Return the [x, y] coordinate for the center point of the cell that contains the specified text.  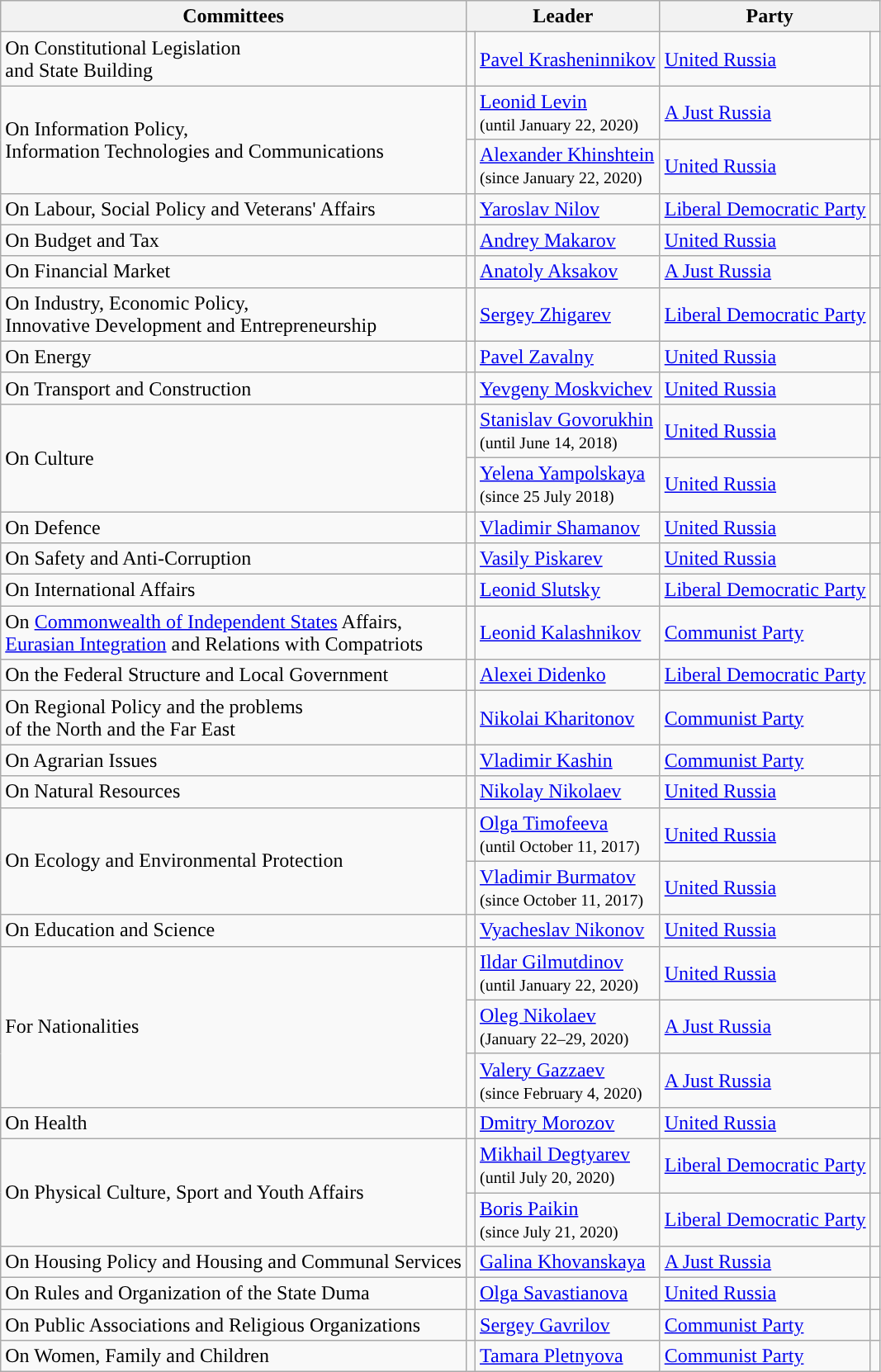
On Information Policy,Information Technologies and Communications [234, 140]
On Regional Policy and the problemsof the North and the Far East [234, 718]
On Rules and Organization of the State Duma [234, 1294]
Mikhail Degtyarev(until July 20, 2020) [568, 1166]
Boris Paikin(since July 21, 2020) [568, 1218]
On Labour, Social Policy and Veterans' Affairs [234, 209]
Leonid Levin(until January 22, 2020) [568, 112]
Sergey Gavrilov [568, 1325]
On Culture [234, 457]
Yevgeny Moskvichev [568, 388]
On the Federal Structure and Local Government [234, 675]
Alexander Khinshtein(since January 22, 2020) [568, 167]
For Nationalities [234, 1027]
On Ecology and Environmental Protection [234, 861]
Vladimir Shamanov [568, 528]
Andrey Makarov [568, 240]
Vladimir Burmatov(since October 11, 2017) [568, 888]
On Defence [234, 528]
On Industry, Economic Policy,Innovative Development and Entrepreneurship [234, 314]
Nikolai Kharitonov [568, 718]
Ildar Gilmutdinov(until January 22, 2020) [568, 972]
Leonid Slutsky [568, 590]
On Transport and Construction [234, 388]
On Agrarian Issues [234, 760]
On Financial Market [234, 272]
On Health [234, 1123]
Party [770, 17]
Vyacheslav Nikonov [568, 930]
On Energy [234, 357]
Nikolay Nikolaev [568, 792]
Pavel Zavalny [568, 357]
Galina Khovanskaya [568, 1262]
Committees [234, 17]
Sergey Zhigarev [568, 314]
On Safety and Anti-Corruption [234, 559]
On International Affairs [234, 590]
Olga Savastianova [568, 1294]
On Housing Policy and Housing and Communal Services [234, 1262]
Leonid Kalashnikov [568, 632]
On Commonwealth of Independent States Affairs,Eurasian Integration and Relations with Compatriots [234, 632]
Alexei Didenko [568, 675]
Dmitry Morozov [568, 1123]
Oleg Nikolaev(January 22–29, 2020) [568, 1027]
Vladimir Kashin [568, 760]
Stanislav Govorukhin(until June 14, 2018) [568, 431]
Vasily Piskarev [568, 559]
Leader [563, 17]
Yaroslav Nilov [568, 209]
On Women, Family and Children [234, 1356]
Anatoly Aksakov [568, 272]
On Education and Science [234, 930]
On Budget and Tax [234, 240]
Pavel Krasheninnikov [568, 59]
Olga Timofeeva(until October 11, 2017) [568, 834]
Valery Gazzaev(since February 4, 2020) [568, 1080]
Tamara Pletnyova [568, 1356]
On Natural Resources [234, 792]
On Physical Culture, Sport and Youth Affairs [234, 1192]
On Constitutional Legislationand State Building [234, 59]
Yelena Yampolskaya(since 25 July 2018) [568, 484]
On Public Associations and Religious Organizations [234, 1325]
